Return the (x, y) coordinate for the center point of the cell that contains the specified text.  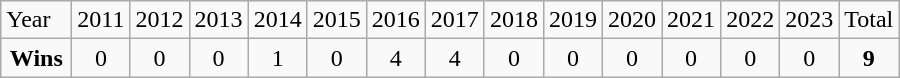
2011 (101, 20)
2023 (810, 20)
2018 (514, 20)
2020 (632, 20)
Year (36, 20)
Wins (36, 58)
2012 (160, 20)
2014 (278, 20)
9 (869, 58)
2021 (692, 20)
2017 (454, 20)
2019 (572, 20)
Total (869, 20)
2016 (396, 20)
2013 (218, 20)
2015 (336, 20)
1 (278, 58)
2022 (750, 20)
